Search for the cell housing the specified text and yield its [X, Y] center coordinate. 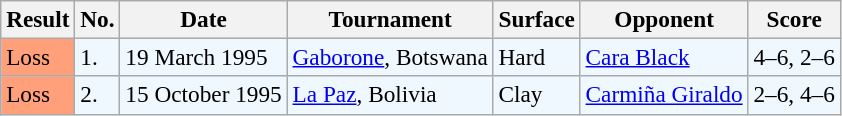
Tournament [390, 19]
2. [98, 95]
Clay [536, 95]
4–6, 2–6 [794, 57]
15 October 1995 [204, 95]
Date [204, 19]
19 March 1995 [204, 57]
Score [794, 19]
1. [98, 57]
Gaborone, Botswana [390, 57]
Carmiña Giraldo [664, 95]
La Paz, Bolivia [390, 95]
2–6, 4–6 [794, 95]
Result [38, 19]
Hard [536, 57]
Opponent [664, 19]
No. [98, 19]
Surface [536, 19]
Cara Black [664, 57]
